From the cell containing the given text, extract its center point as (x, y) coordinate. 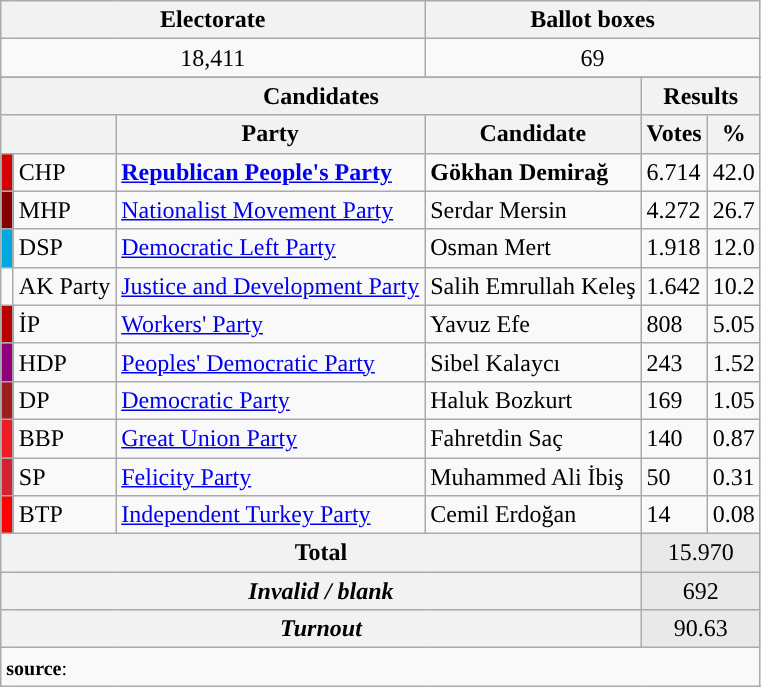
Party (270, 134)
15.970 (700, 553)
140 (674, 438)
Gökhan Demirağ (533, 172)
Cemil Erdoğan (533, 515)
1.642 (674, 286)
Republican People's Party (270, 172)
Electorate (213, 20)
Osman Mert (533, 248)
Nationalist Movement Party (270, 210)
DSP (64, 248)
% (734, 134)
Muhammed Ali İbiş (533, 477)
Candidates (321, 96)
Sibel Kalaycı (533, 362)
Turnout (321, 629)
Fahretdin Saç (533, 438)
69 (593, 58)
Ballot boxes (593, 20)
HDP (64, 362)
0.87 (734, 438)
Yavuz Efe (533, 324)
10.2 (734, 286)
BBP (64, 438)
0.31 (734, 477)
BTP (64, 515)
1.918 (674, 248)
12.0 (734, 248)
Results (700, 96)
Peoples' Democratic Party (270, 362)
Democratic Left Party (270, 248)
169 (674, 400)
DP (64, 400)
1.05 (734, 400)
source: (381, 667)
14 (674, 515)
İP (64, 324)
6.714 (674, 172)
Haluk Bozkurt (533, 400)
1.52 (734, 362)
90.63 (700, 629)
Votes (674, 134)
5.05 (734, 324)
50 (674, 477)
243 (674, 362)
Great Union Party (270, 438)
18,411 (213, 58)
CHP (64, 172)
808 (674, 324)
692 (700, 591)
MHP (64, 210)
Workers' Party (270, 324)
Justice and Development Party (270, 286)
Felicity Party (270, 477)
AK Party (64, 286)
4.272 (674, 210)
Candidate (533, 134)
42.0 (734, 172)
Salih Emrullah Keleş (533, 286)
Serdar Mersin (533, 210)
Independent Turkey Party (270, 515)
0.08 (734, 515)
Democratic Party (270, 400)
26.7 (734, 210)
Total (321, 553)
Invalid / blank (321, 591)
SP (64, 477)
